Detect which cell encompasses the target text, then output its [X, Y] center coordinate. 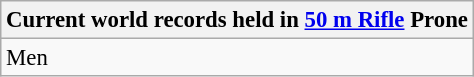
Current world records held in 50 m Rifle Prone [238, 20]
Men [238, 58]
